Capture the cell that displays the provided text and extract its [X, Y] central coordinate. 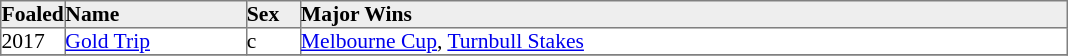
Major Wins [683, 14]
2017 [33, 42]
Melbourne Cup, Turnbull Stakes [683, 42]
Gold Trip [156, 42]
c [273, 42]
Name [156, 14]
Foaled [33, 14]
Sex [273, 14]
